Scan for the cell matching the given text and deliver its (x, y) coordinate at center. 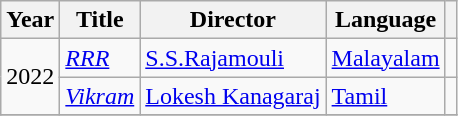
Tamil (386, 96)
Year (30, 20)
Director (233, 20)
Lokesh Kanagaraj (233, 96)
Title (100, 20)
RRR (100, 58)
Language (386, 20)
S.S.Rajamouli (233, 58)
2022 (30, 77)
Vikram (100, 96)
Malayalam (386, 58)
